Pinpoint the cell where the given text exists, returning its (x, y) midpoint coordinate. 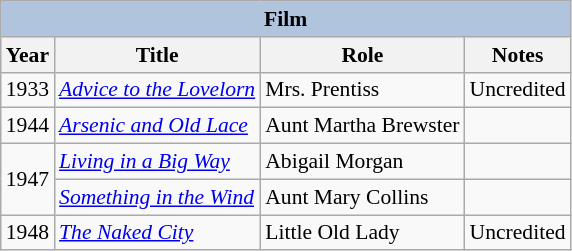
1944 (28, 126)
Living in a Big Way (157, 162)
1947 (28, 180)
Abigail Morgan (362, 162)
Title (157, 55)
1933 (28, 90)
Film (286, 19)
Year (28, 55)
Notes (518, 55)
Mrs. Prentiss (362, 90)
Advice to the Lovelorn (157, 90)
The Naked City (157, 233)
Arsenic and Old Lace (157, 126)
Little Old Lady (362, 233)
Role (362, 55)
1948 (28, 233)
Aunt Martha Brewster (362, 126)
Something in the Wind (157, 197)
Aunt Mary Collins (362, 197)
